Detect which cell encompasses the target text, then output its [x, y] center coordinate. 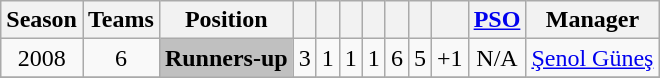
3 [304, 58]
+1 [450, 58]
PSO [497, 20]
Position [226, 20]
2008 [42, 58]
Season [42, 20]
Runners-up [226, 58]
Şenol Güneş [592, 58]
Teams [120, 20]
N/A [497, 58]
Manager [592, 20]
5 [420, 58]
